Provide the (x, y) coordinate of the cell's center where the given text is located.  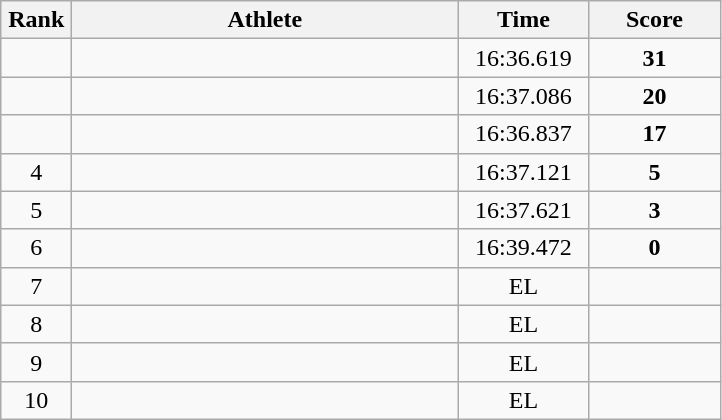
8 (36, 324)
Time (524, 20)
16:37.086 (524, 96)
4 (36, 172)
17 (654, 134)
9 (36, 362)
Rank (36, 20)
7 (36, 286)
6 (36, 248)
Score (654, 20)
31 (654, 58)
16:36.837 (524, 134)
Athlete (265, 20)
16:36.619 (524, 58)
3 (654, 210)
0 (654, 248)
20 (654, 96)
10 (36, 400)
16:39.472 (524, 248)
16:37.121 (524, 172)
16:37.621 (524, 210)
